Output the (x, y) coordinate of the center of the cell containing the given text.  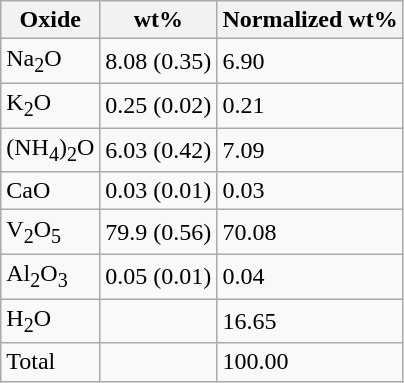
(NH4)2O (50, 150)
0.25 (0.02) (158, 105)
CaO (50, 191)
16.65 (310, 321)
70.08 (310, 232)
0.05 (0.01) (158, 276)
V2O5 (50, 232)
100.00 (310, 362)
K2O (50, 105)
0.04 (310, 276)
0.21 (310, 105)
6.90 (310, 61)
8.08 (0.35) (158, 61)
6.03 (0.42) (158, 150)
79.9 (0.56) (158, 232)
H2O (50, 321)
Na2O (50, 61)
7.09 (310, 150)
0.03 (310, 191)
Al2O3 (50, 276)
wt% (158, 20)
0.03 (0.01) (158, 191)
Oxide (50, 20)
Normalized wt% (310, 20)
Total (50, 362)
